Return the [X, Y] coordinate for the center point of the cell that contains the specified text.  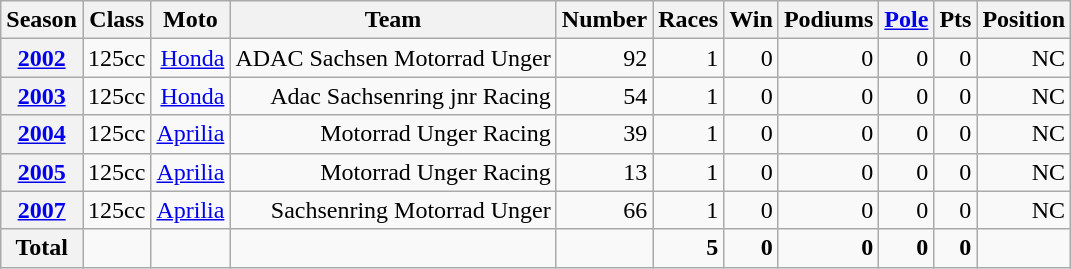
Season [42, 20]
2004 [42, 134]
Pole [906, 20]
66 [604, 210]
Team [393, 20]
Moto [190, 20]
Adac Sachsenring jnr Racing [393, 96]
5 [688, 248]
2005 [42, 172]
ADAC Sachsen Motorrad Unger [393, 58]
92 [604, 58]
13 [604, 172]
Pts [956, 20]
39 [604, 134]
Position [1024, 20]
Class [116, 20]
Total [42, 248]
Win [752, 20]
Number [604, 20]
2002 [42, 58]
Races [688, 20]
2007 [42, 210]
Podiums [828, 20]
2003 [42, 96]
Sachsenring Motorrad Unger [393, 210]
54 [604, 96]
